Output the (x, y) coordinate of the center of the cell containing the given text.  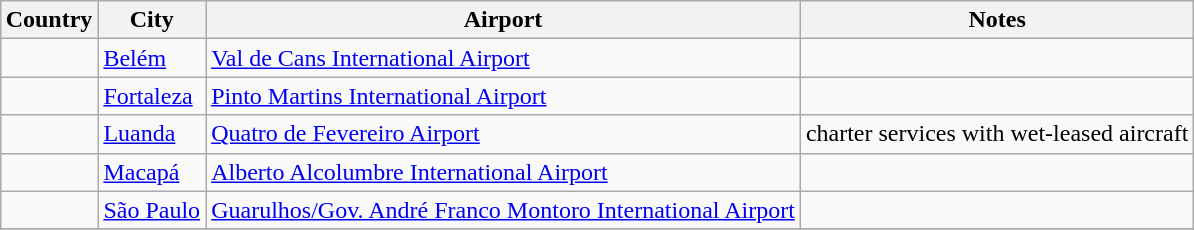
Belém (152, 58)
Macapá (152, 172)
Alberto Alcolumbre International Airport (504, 172)
Fortaleza (152, 96)
City (152, 20)
Quatro de Fevereiro Airport (504, 134)
Country (49, 20)
Notes (997, 20)
charter services with wet-leased aircraft (997, 134)
Airport (504, 20)
Val de Cans International Airport (504, 58)
Luanda (152, 134)
São Paulo (152, 210)
Pinto Martins International Airport (504, 96)
Guarulhos/Gov. André Franco Montoro International Airport (504, 210)
